Extract the (X, Y) coordinate from the center of the cell holding the provided text.  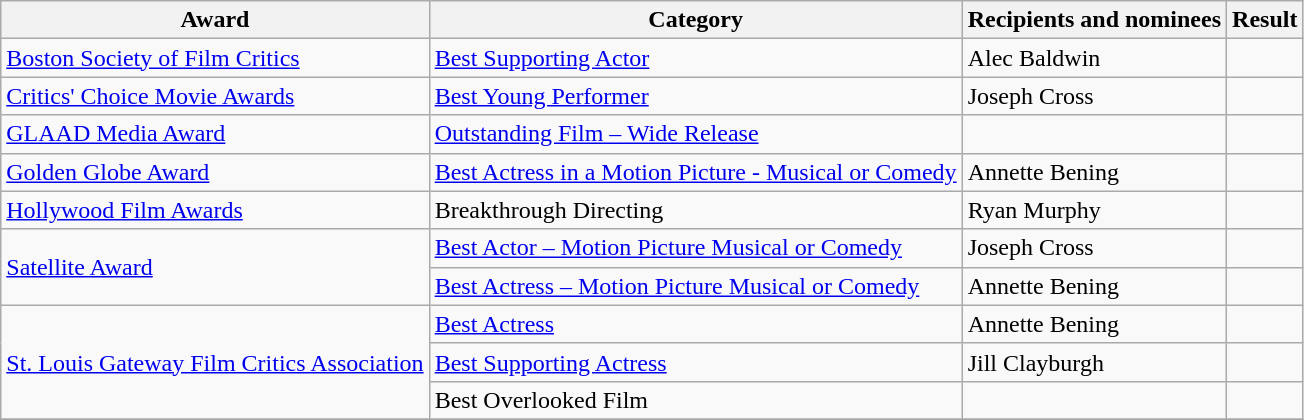
Best Actress (696, 324)
Ryan Murphy (1094, 210)
Hollywood Film Awards (215, 210)
Best Actor – Motion Picture Musical or Comedy (696, 248)
Best Actress in a Motion Picture - Musical or Comedy (696, 172)
Result (1265, 20)
St. Louis Gateway Film Critics Association (215, 362)
Category (696, 20)
Satellite Award (215, 267)
Best Actress – Motion Picture Musical or Comedy (696, 286)
Best Overlooked Film (696, 400)
Recipients and nominees (1094, 20)
Critics' Choice Movie Awards (215, 96)
Jill Clayburgh (1094, 362)
Outstanding Film – Wide Release (696, 134)
Best Supporting Actress (696, 362)
Alec Baldwin (1094, 58)
Golden Globe Award (215, 172)
Award (215, 20)
Boston Society of Film Critics (215, 58)
Best Young Performer (696, 96)
Best Supporting Actor (696, 58)
Breakthrough Directing (696, 210)
GLAAD Media Award (215, 134)
